Determine the (x, y) coordinate at the center of the cell enclosing the given text.  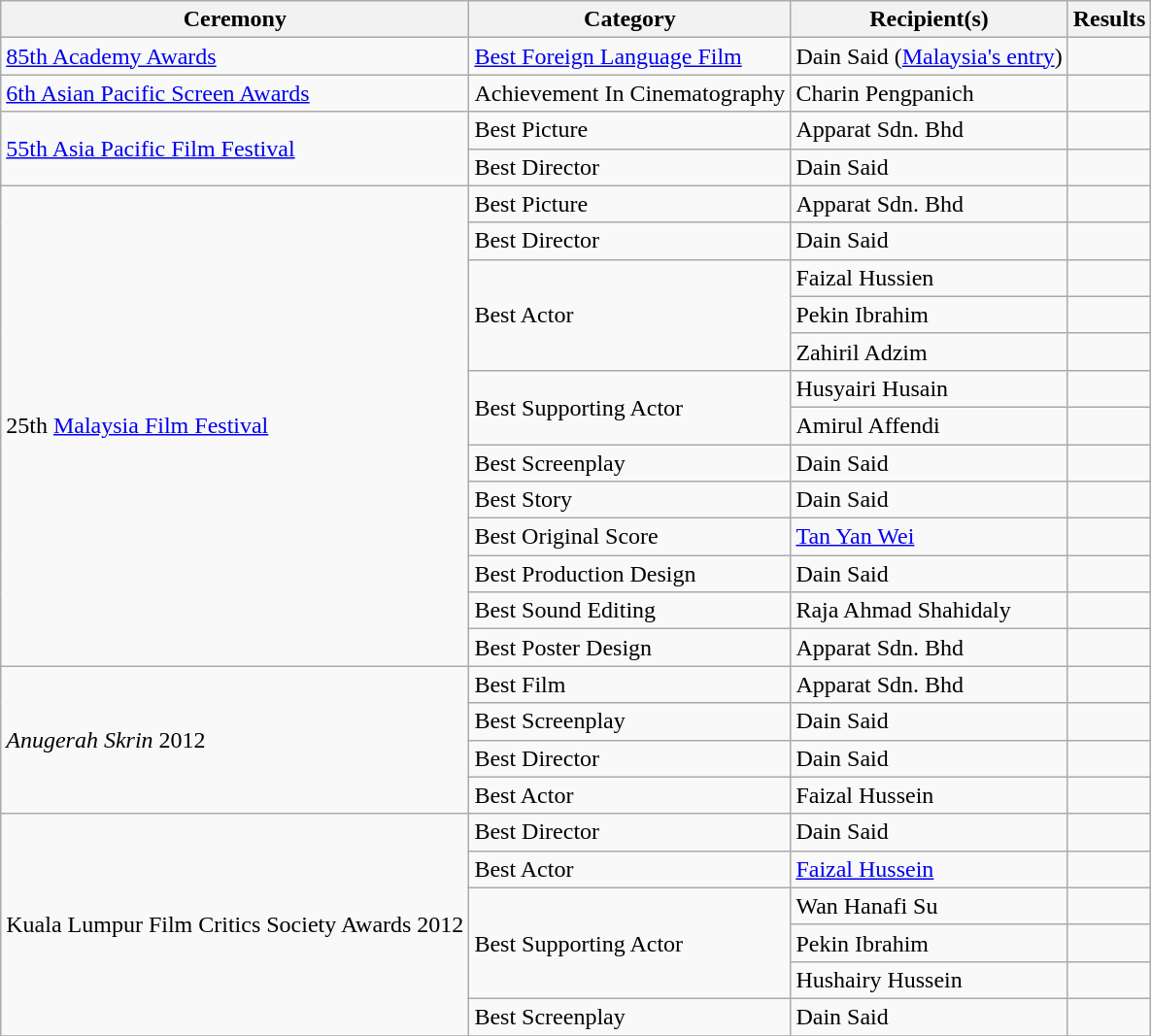
Amirul Affendi (929, 425)
Recipient(s) (929, 19)
Faizal Hussien (929, 278)
25th Malaysia Film Festival (235, 425)
Charin Pengpanich (929, 93)
Best Foreign Language Film (629, 56)
6th Asian Pacific Screen Awards (235, 93)
Category (629, 19)
Best Sound Editing (629, 611)
Dain Said (Malaysia's entry) (929, 56)
Raja Ahmad Shahidaly (929, 611)
Kuala Lumpur Film Critics Society Awards 2012 (235, 924)
Husyairi Husain (929, 388)
Ceremony (235, 19)
Results (1109, 19)
55th Asia Pacific Film Festival (235, 149)
Zahiril Adzim (929, 351)
Hushairy Hussein (929, 980)
Wan Hanafi Su (929, 906)
Anugerah Skrin 2012 (235, 740)
Best Original Score (629, 537)
Tan Yan Wei (929, 537)
Achievement In Cinematography (629, 93)
Best Film (629, 685)
Best Production Design (629, 574)
85th Academy Awards (235, 56)
Best Story (629, 500)
Best Poster Design (629, 648)
